Extract the (X, Y) coordinate from the center of the cell holding the provided text.  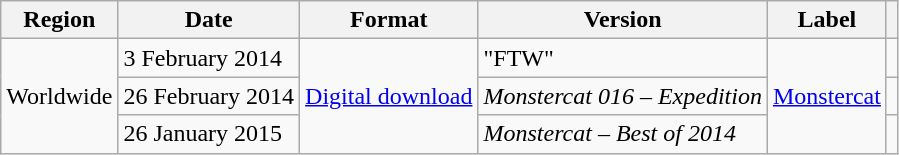
Version (622, 20)
Monstercat (826, 96)
26 February 2014 (209, 96)
3 February 2014 (209, 58)
Digital download (389, 96)
26 January 2015 (209, 134)
Worldwide (60, 96)
Label (826, 20)
Date (209, 20)
"FTW" (622, 58)
Region (60, 20)
Monstercat – Best of 2014 (622, 134)
Monstercat 016 – Expedition (622, 96)
Format (389, 20)
